Output the [X, Y] coordinate of the center of the cell containing the given text.  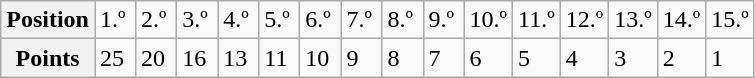
10.º [488, 20]
3.º [198, 20]
5.º [280, 20]
4.º [238, 20]
5 [537, 58]
7 [444, 58]
8 [402, 58]
Points [48, 58]
25 [114, 58]
2 [682, 58]
16 [198, 58]
12.º [584, 20]
2.º [156, 20]
6 [488, 58]
1.º [114, 20]
13.º [634, 20]
11.º [537, 20]
4 [584, 58]
20 [156, 58]
1 [730, 58]
3 [634, 58]
15.º [730, 20]
6.º [320, 20]
14.º [682, 20]
11 [280, 58]
8.º [402, 20]
9.º [444, 20]
13 [238, 58]
9 [362, 58]
7.º [362, 20]
10 [320, 58]
Position [48, 20]
